For the text-containing cell, return its midpoint in (X, Y) coordinate format. 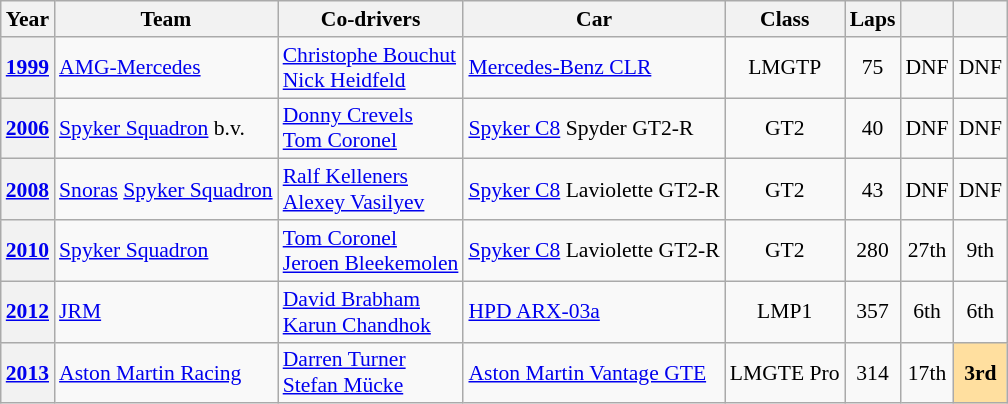
17th (926, 372)
Laps (873, 19)
Christophe Bouchut Nick Heidfeld (371, 68)
40 (873, 128)
JRM (166, 312)
Tom Coronel Jeroen Bleekemolen (371, 250)
314 (873, 372)
Year (28, 19)
LMGTE Pro (785, 372)
Ralf Kelleners Alexey Vasilyev (371, 190)
1999 (28, 68)
Co-drivers (371, 19)
2008 (28, 190)
27th (926, 250)
HPD ARX-03a (594, 312)
75 (873, 68)
Darren Turner Stefan Mücke (371, 372)
Spyker Squadron b.v. (166, 128)
2012 (28, 312)
Spyker C8 Spyder GT2-R (594, 128)
Snoras Spyker Squadron (166, 190)
Aston Martin Racing (166, 372)
2013 (28, 372)
2006 (28, 128)
Donny Crevels Tom Coronel (371, 128)
280 (873, 250)
Mercedes-Benz CLR (594, 68)
David Brabham Karun Chandhok (371, 312)
3rd (980, 372)
LMP1 (785, 312)
357 (873, 312)
2010 (28, 250)
Aston Martin Vantage GTE (594, 372)
Spyker Squadron (166, 250)
Class (785, 19)
9th (980, 250)
43 (873, 190)
Car (594, 19)
Team (166, 19)
LMGTP (785, 68)
AMG-Mercedes (166, 68)
